Provide the [X, Y] coordinate of the cell's center where the given text is located.  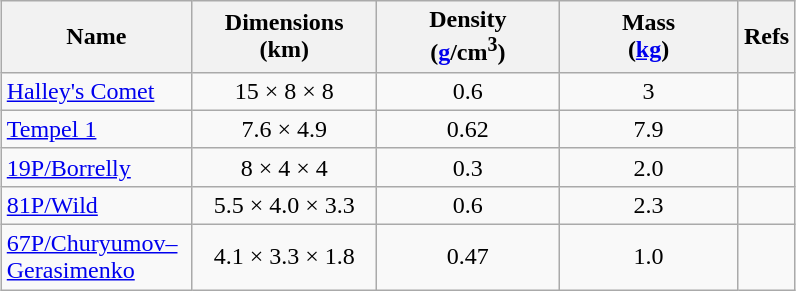
15 × 8 × 8 [284, 91]
Name [96, 37]
0.47 [468, 258]
5.5 × 4.0 × 3.3 [284, 205]
1.0 [649, 258]
2.3 [649, 205]
7.6 × 4.9 [284, 129]
8 × 4 × 4 [284, 167]
Density(g/cm3) [468, 37]
19P/Borrelly [96, 167]
0.3 [468, 167]
81P/Wild [96, 205]
4.1 × 3.3 × 1.8 [284, 258]
67P/Churyumov–Gerasimenko [96, 258]
Refs [766, 37]
Dimensions(km) [284, 37]
Mass(kg) [649, 37]
7.9 [649, 129]
0.62 [468, 129]
2.0 [649, 167]
3 [649, 91]
Tempel 1 [96, 129]
Halley's Comet [96, 91]
